Provide the [x, y] coordinate of the cell's center where the given text is located.  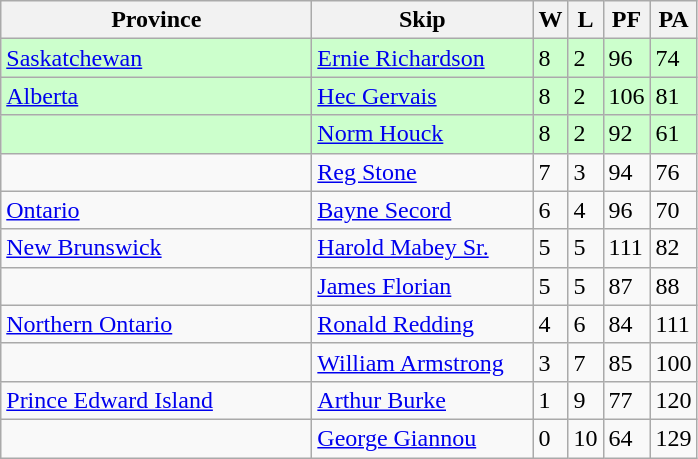
84 [626, 324]
PA [674, 20]
129 [674, 438]
74 [674, 58]
Skip [422, 20]
100 [674, 362]
9 [586, 400]
Ernie Richardson [422, 58]
Reg Stone [422, 172]
106 [626, 96]
82 [674, 248]
81 [674, 96]
92 [626, 134]
W [550, 20]
85 [626, 362]
New Brunswick [156, 248]
Saskatchewan [156, 58]
1 [550, 400]
Hec Gervais [422, 96]
Ronald Redding [422, 324]
70 [674, 210]
10 [586, 438]
94 [626, 172]
PF [626, 20]
88 [674, 286]
William Armstrong [422, 362]
Northern Ontario [156, 324]
120 [674, 400]
Harold Mabey Sr. [422, 248]
James Florian [422, 286]
L [586, 20]
64 [626, 438]
Ontario [156, 210]
Bayne Secord [422, 210]
Prince Edward Island [156, 400]
76 [674, 172]
Alberta [156, 96]
Norm Houck [422, 134]
Province [156, 20]
0 [550, 438]
George Giannou [422, 438]
87 [626, 286]
77 [626, 400]
Arthur Burke [422, 400]
61 [674, 134]
